Find where the given text appears and provide that cell's center as (x, y) coordinate. 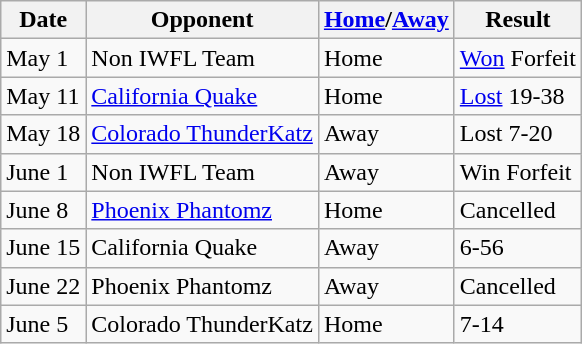
Lost 19-38 (518, 96)
June 5 (44, 324)
June 22 (44, 286)
Home/Away (386, 20)
June 15 (44, 248)
June 8 (44, 210)
Won Forfeit (518, 58)
Opponent (202, 20)
May 1 (44, 58)
June 1 (44, 172)
Win Forfeit (518, 172)
Result (518, 20)
Date (44, 20)
May 11 (44, 96)
May 18 (44, 134)
6-56 (518, 248)
7-14 (518, 324)
Lost 7-20 (518, 134)
